Pinpoint the cell where the given text exists, returning its (x, y) midpoint coordinate. 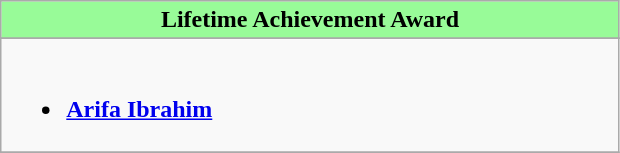
Lifetime Achievement Award (310, 20)
Arifa Ibrahim (310, 96)
